For the text-containing cell, return its midpoint in [X, Y] coordinate format. 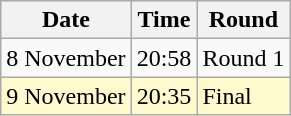
9 November [66, 96]
Round [244, 20]
Final [244, 96]
Time [164, 20]
20:58 [164, 58]
8 November [66, 58]
Date [66, 20]
Round 1 [244, 58]
20:35 [164, 96]
